Output the (X, Y) coordinate of the center of the cell containing the given text.  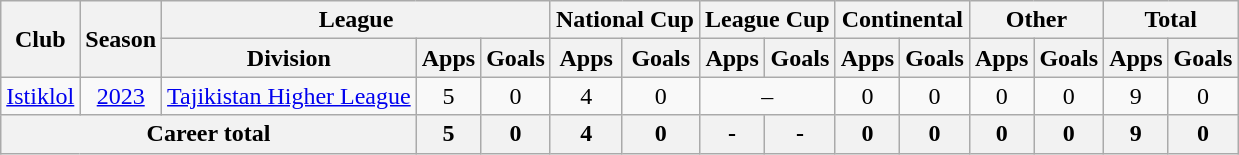
Continental (902, 20)
Division (290, 58)
Season (121, 39)
Istiklol (40, 96)
League Cup (767, 20)
Total (1171, 20)
Tajikistan Higher League (290, 96)
League (356, 20)
– (767, 96)
National Cup (624, 20)
Other (1036, 20)
Career total (208, 134)
2023 (121, 96)
Club (40, 39)
